Identify which cell holds the provided text, then report its [x, y] central coordinate. 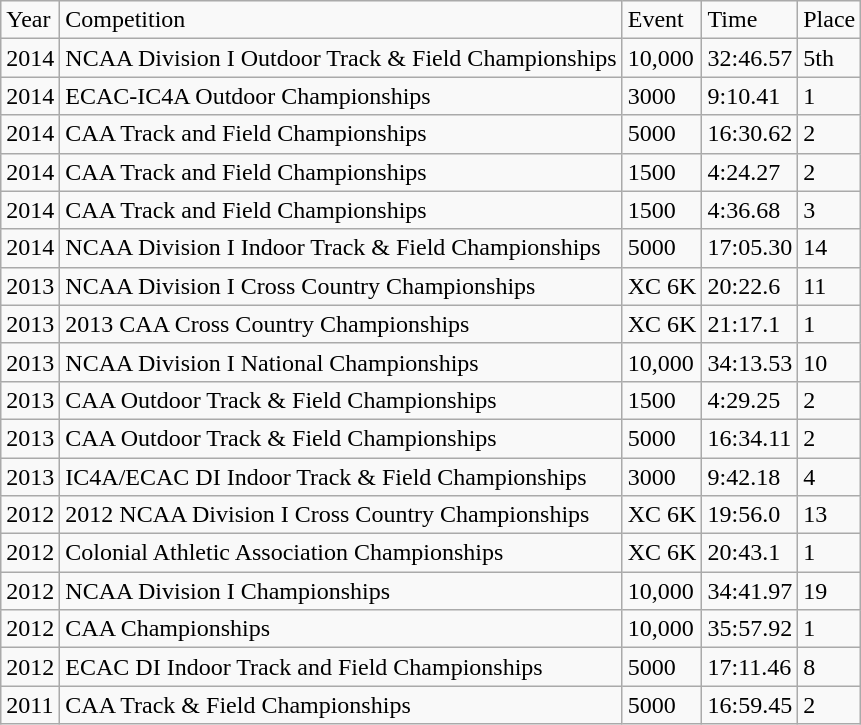
2012 NCAA Division I Cross Country Championships [341, 515]
32:46.57 [750, 58]
16:30.62 [750, 134]
Place [830, 20]
4:24.27 [750, 172]
11 [830, 286]
9:10.41 [750, 96]
ECAC DI Indoor Track and Field Championships [341, 667]
5th [830, 58]
13 [830, 515]
Competition [341, 20]
16:59.45 [750, 705]
IC4A/ECAC DI Indoor Track & Field Championships [341, 477]
14 [830, 248]
21:17.1 [750, 324]
CAA Championships [341, 629]
17:11.46 [750, 667]
20:22.6 [750, 286]
2013 CAA Cross Country Championships [341, 324]
Time [750, 20]
4:36.68 [750, 210]
NCAA Division I National Championships [341, 362]
Year [30, 20]
NCAA Division I Championships [341, 591]
19 [830, 591]
16:34.11 [750, 438]
4:29.25 [750, 400]
Event [662, 20]
NCAA Division I Indoor Track & Field Championships [341, 248]
ECAC-IC4A Outdoor Championships [341, 96]
34:41.97 [750, 591]
NCAA Division I Outdoor Track & Field Championships [341, 58]
3 [830, 210]
CAA Track & Field Championships [341, 705]
8 [830, 667]
34:13.53 [750, 362]
2011 [30, 705]
20:43.1 [750, 553]
4 [830, 477]
10 [830, 362]
9:42.18 [750, 477]
17:05.30 [750, 248]
35:57.92 [750, 629]
Colonial Athletic Association Championships [341, 553]
19:56.0 [750, 515]
NCAA Division I Cross Country Championships [341, 286]
